Provide the [X, Y] coordinate of the cell's center where the given text is located.  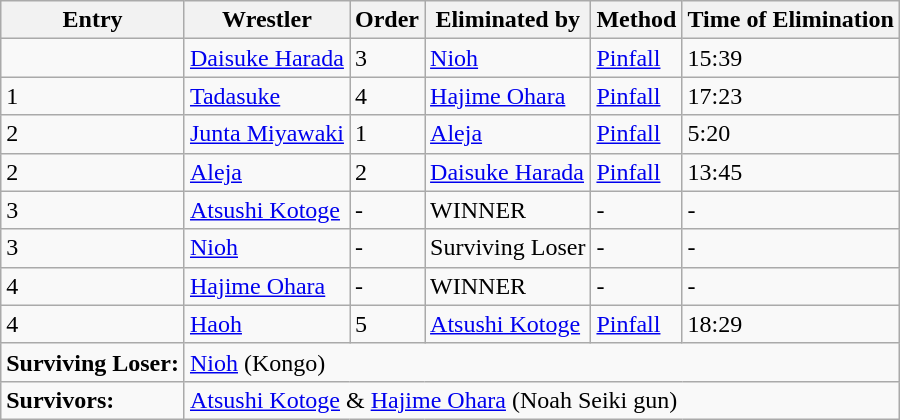
Surviving Loser [508, 248]
Junta Miyawaki [266, 134]
13:45 [790, 172]
Tadasuke [266, 96]
Eliminated by [508, 20]
Entry [93, 20]
Order [388, 20]
Time of Elimination [790, 20]
15:39 [790, 58]
17:23 [790, 96]
Haoh [266, 324]
Nioh (Kongo) [542, 362]
Survivors: [93, 400]
18:29 [790, 324]
5:20 [790, 134]
Atsushi Kotoge & Hajime Ohara (Noah Seiki gun) [542, 400]
Wrestler [266, 20]
5 [388, 324]
Method [636, 20]
Surviving Loser: [93, 362]
